Provide the [X, Y] coordinate of the cell's center where the given text is located.  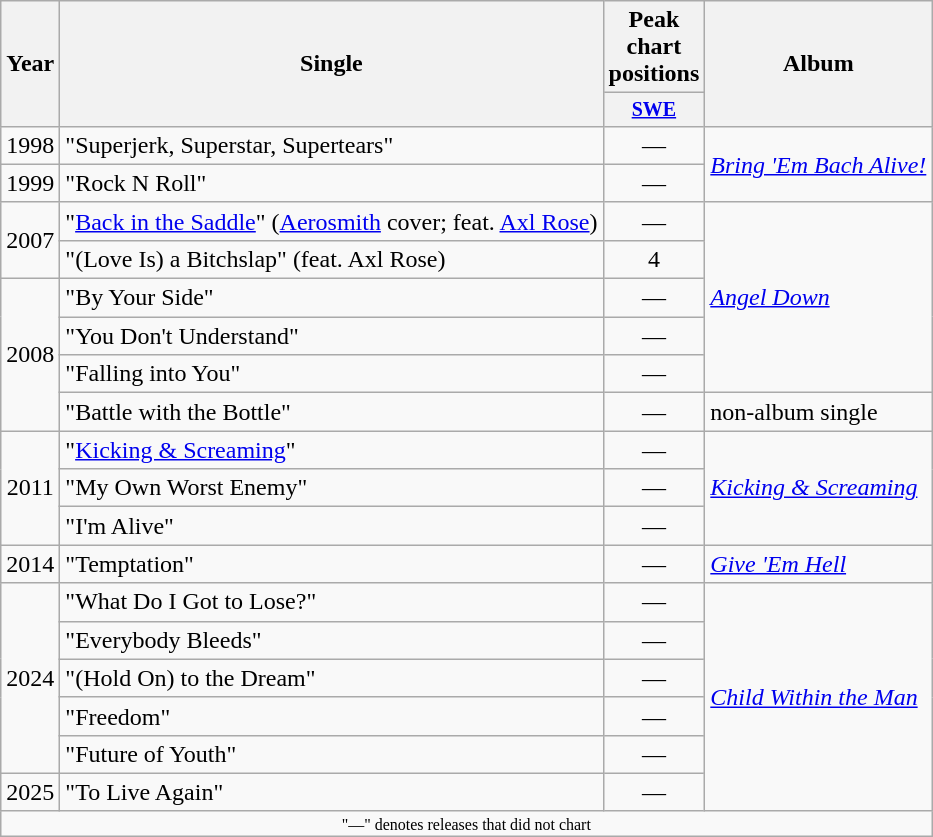
"Battle with the Bottle" [332, 412]
2008 [30, 355]
2011 [30, 488]
Year [30, 64]
Single [332, 64]
"I'm Alive" [332, 526]
Peak chart positions [654, 47]
non-album single [818, 412]
"—" denotes releases that did not chart [466, 823]
1998 [30, 145]
"Future of Youth" [332, 754]
4 [654, 259]
"Superjerk, Superstar, Supertears" [332, 145]
"Temptation" [332, 564]
"Rock N Roll" [332, 183]
"(Hold On) to the Dream" [332, 678]
2025 [30, 792]
"Freedom" [332, 716]
2014 [30, 564]
"Back in the Saddle" (Aerosmith cover; feat. Axl Rose) [332, 221]
Kicking & Screaming [818, 488]
Child Within the Man [818, 697]
1999 [30, 183]
Give 'Em Hell [818, 564]
"Everybody Bleeds" [332, 640]
2024 [30, 678]
"By Your Side" [332, 298]
Angel Down [818, 297]
"My Own Worst Enemy" [332, 488]
"Kicking & Screaming" [332, 450]
"Falling into You" [332, 374]
"(Love Is) a Bitchslap" (feat. Axl Rose) [332, 259]
SWE [654, 110]
Album [818, 64]
"To Live Again" [332, 792]
"You Don't Understand" [332, 336]
"What Do I Got to Lose?" [332, 602]
Bring 'Em Bach Alive! [818, 164]
2007 [30, 240]
